Search for the cell housing the specified text and yield its (x, y) center coordinate. 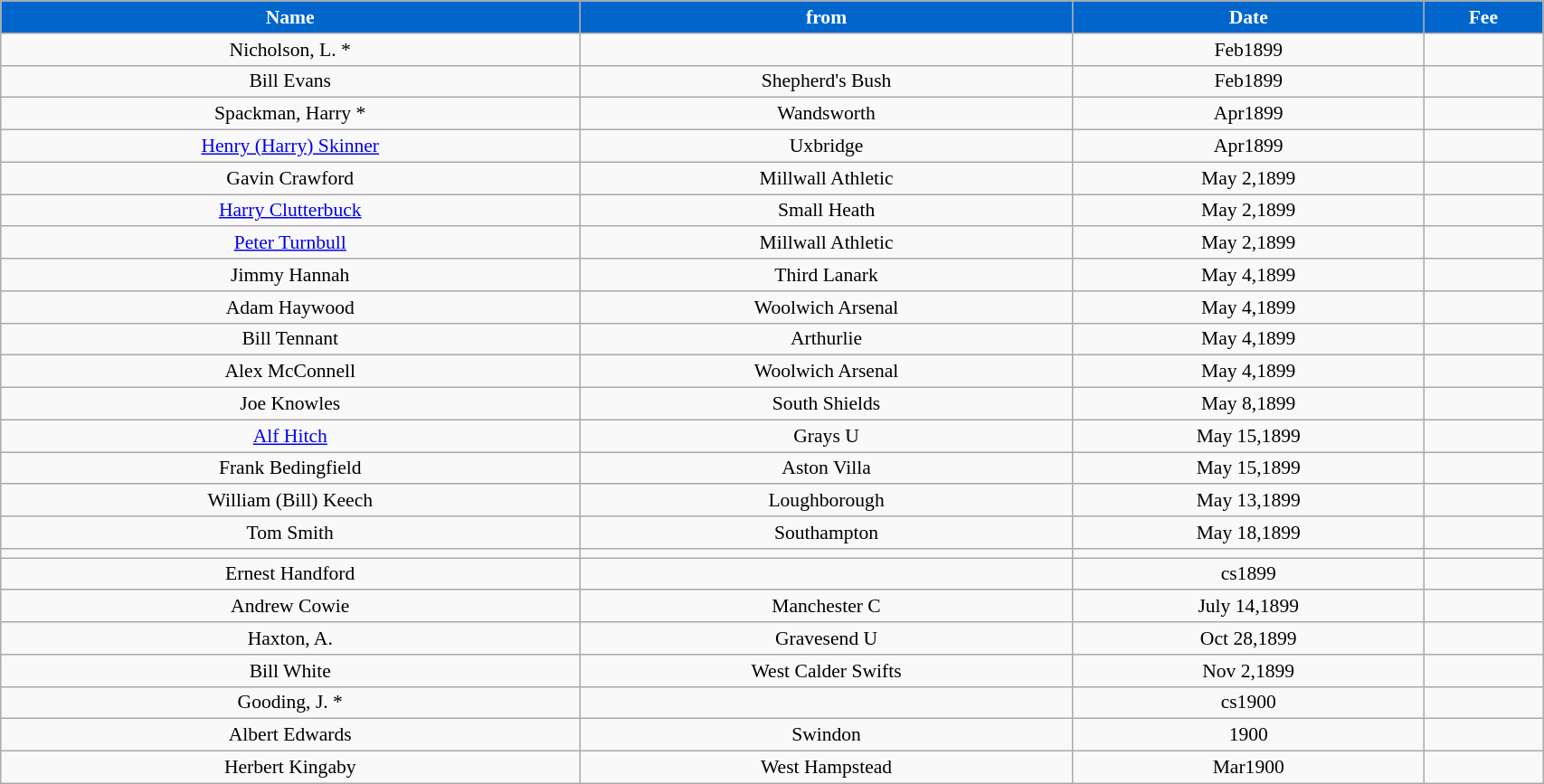
William (Bill) Keech (290, 501)
South Shields (827, 404)
Third Lanark (827, 275)
West Calder Swifts (827, 671)
Alf Hitch (290, 436)
May 8,1899 (1248, 404)
Haxton, A. (290, 638)
Spackman, Harry * (290, 114)
May 18,1899 (1248, 533)
Aston Villa (827, 468)
Gavin Crawford (290, 178)
Manchester C (827, 607)
1900 (1248, 735)
cs1899 (1248, 574)
Bill Evans (290, 81)
Grays U (827, 436)
from (827, 17)
Uxbridge (827, 146)
Mar1900 (1248, 768)
Gravesend U (827, 638)
Shepherd's Bush (827, 81)
Loughborough (827, 501)
Bill White (290, 671)
Nicholson, L. * (290, 50)
Andrew Cowie (290, 607)
Henry (Harry) Skinner (290, 146)
Joe Knowles (290, 404)
Oct 28,1899 (1248, 638)
Herbert Kingaby (290, 768)
July 14,1899 (1248, 607)
Swindon (827, 735)
West Hampstead (827, 768)
Wandsworth (827, 114)
Fee (1483, 17)
Jimmy Hannah (290, 275)
Name (290, 17)
May 13,1899 (1248, 501)
Small Heath (827, 211)
Adam Haywood (290, 307)
Alex McConnell (290, 372)
Southampton (827, 533)
Date (1248, 17)
Gooding, J. * (290, 703)
Peter Turnbull (290, 243)
Ernest Handford (290, 574)
Arthurlie (827, 339)
Nov 2,1899 (1248, 671)
Bill Tennant (290, 339)
Albert Edwards (290, 735)
Frank Bedingfield (290, 468)
Harry Clutterbuck (290, 211)
Tom Smith (290, 533)
cs1900 (1248, 703)
